Detect which cell encompasses the target text, then output its (x, y) center coordinate. 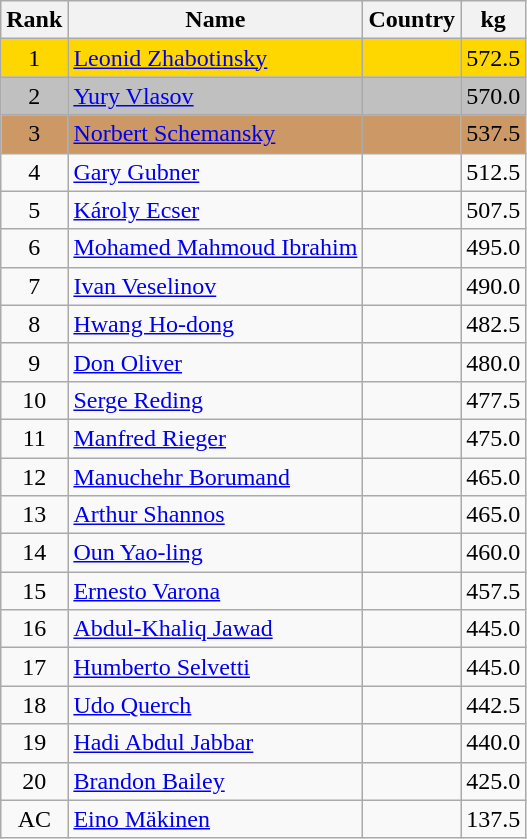
570.0 (494, 96)
Manfred Rieger (216, 438)
Abdul-Khaliq Jawad (216, 629)
537.5 (494, 134)
Leonid Zhabotinsky (216, 58)
Norbert Schemansky (216, 134)
Serge Reding (216, 400)
AC (34, 819)
Hwang Ho-dong (216, 324)
Mohamed Mahmoud Ibrahim (216, 248)
477.5 (494, 400)
14 (34, 553)
Udo Querch (216, 705)
490.0 (494, 286)
Arthur Shannos (216, 515)
Ivan Veselinov (216, 286)
18 (34, 705)
Yury Vlasov (216, 96)
Name (216, 20)
Hadi Abdul Jabbar (216, 743)
15 (34, 591)
4 (34, 172)
19 (34, 743)
1 (34, 58)
Country (412, 20)
2 (34, 96)
kg (494, 20)
512.5 (494, 172)
16 (34, 629)
11 (34, 438)
457.5 (494, 591)
495.0 (494, 248)
Gary Gubner (216, 172)
8 (34, 324)
480.0 (494, 362)
Humberto Selvetti (216, 667)
17 (34, 667)
460.0 (494, 553)
Ernesto Varona (216, 591)
507.5 (494, 210)
Károly Ecser (216, 210)
13 (34, 515)
9 (34, 362)
20 (34, 781)
Brandon Bailey (216, 781)
10 (34, 400)
440.0 (494, 743)
6 (34, 248)
5 (34, 210)
12 (34, 477)
442.5 (494, 705)
482.5 (494, 324)
475.0 (494, 438)
425.0 (494, 781)
572.5 (494, 58)
Don Oliver (216, 362)
Rank (34, 20)
Eino Mäkinen (216, 819)
3 (34, 134)
Manuchehr Borumand (216, 477)
137.5 (494, 819)
Oun Yao-ling (216, 553)
7 (34, 286)
